Provide the [x, y] coordinate of the cell's center where the given text is located.  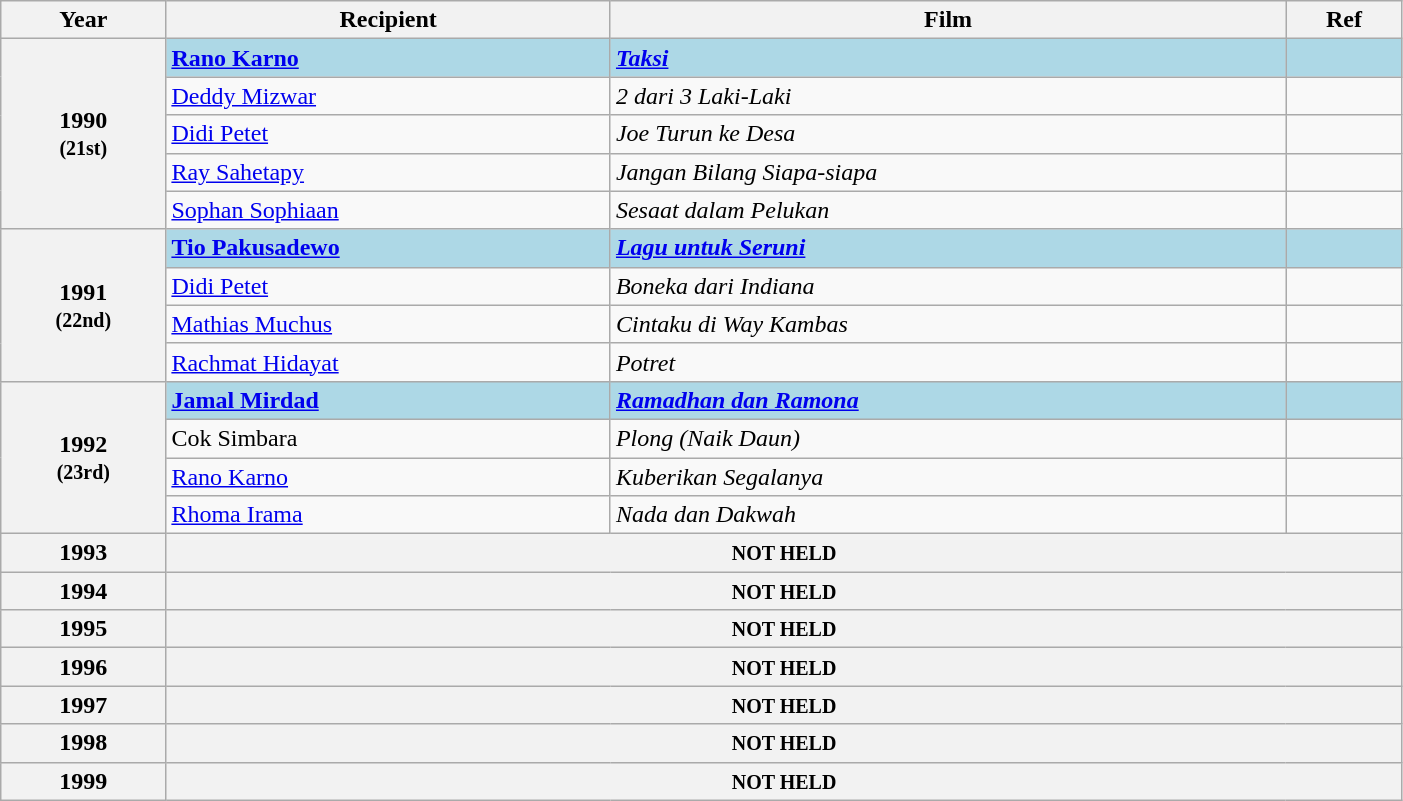
Jamal Mirdad [388, 400]
Nada dan Dakwah [948, 515]
Mathias Muchus [388, 324]
Rachmat Hidayat [388, 362]
1996 [84, 667]
Sesaat dalam Pelukan [948, 210]
Joe Turun ke Desa [948, 134]
2 dari 3 Laki-Laki [948, 96]
Recipient [388, 20]
1993 [84, 553]
Film [948, 20]
Taksi [948, 58]
Year [84, 20]
Deddy Mizwar [388, 96]
Boneka dari Indiana [948, 286]
Ref [1344, 20]
Ray Sahetapy [388, 172]
1990(21st) [84, 134]
1999 [84, 781]
Lagu untuk Seruni [948, 248]
Plong (Naik Daun) [948, 438]
Tio Pakusadewo [388, 248]
1997 [84, 705]
1992(23rd) [84, 457]
1995 [84, 629]
1998 [84, 743]
1991(22nd) [84, 305]
Kuberikan Segalanya [948, 477]
Ramadhan dan Ramona [948, 400]
Potret [948, 362]
Jangan Bilang Siapa-siapa [948, 172]
Rhoma Irama [388, 515]
Cintaku di Way Kambas [948, 324]
Cok Simbara [388, 438]
1994 [84, 591]
Sophan Sophiaan [388, 210]
